Pinpoint the cell where the given text exists, returning its [x, y] midpoint coordinate. 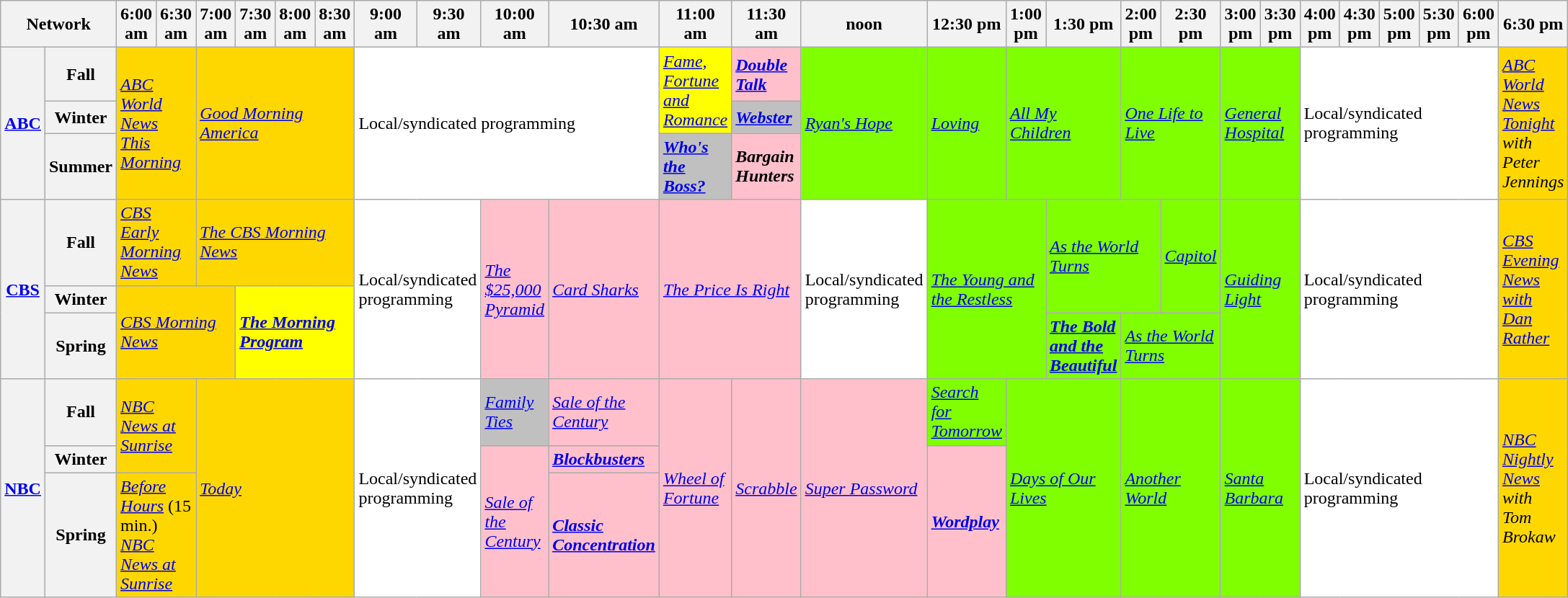
CBS Early Morning News [156, 242]
NBC News at Sunrise [156, 426]
Before Hours (15 min.)NBC News at Sunrise [156, 535]
Webster [766, 117]
ABC World News Tonight with Peter Jennings [1533, 124]
Blockbusters [604, 459]
NBC [23, 488]
ABC World News This Morning [156, 124]
1:00 pm [1025, 24]
The Young and the Restless [986, 290]
2:30 pm [1191, 24]
6:00 pm [1478, 24]
9:00 am [386, 24]
CBS Morning News [176, 332]
CBS [23, 290]
The Morning Program [296, 332]
5:30 pm [1439, 24]
7:30 am [255, 24]
Good Morning America [275, 124]
Another World [1171, 488]
8:00 am [296, 24]
Guiding Light [1260, 290]
Family Ties [515, 412]
Fame, Fortune and Romance [695, 91]
4:00 pm [1319, 24]
Who's the Boss? [695, 166]
8:30 am [335, 24]
Double Talk [766, 75]
1:30 pm [1083, 24]
Card Sharks [604, 290]
Santa Barbara [1260, 488]
Capitol [1191, 256]
7:00 am [216, 24]
9:30 am [448, 24]
ABC [23, 124]
6:30 pm [1533, 24]
Wheel of Fortune [695, 488]
One Life to Live [1171, 124]
Search for Tomorrow [966, 412]
3:00 pm [1240, 24]
General Hospital [1260, 124]
6:30 am [176, 24]
NBC Nightly News with Tom Brokaw [1533, 488]
noon [864, 24]
Loving [966, 124]
12:30 pm [966, 24]
6:00 am [137, 24]
5:00 pm [1399, 24]
The $25,000 Pyramid [515, 290]
The CBS Morning News [275, 242]
Super Password [864, 488]
Scrabble [766, 488]
Summer [81, 166]
4:30 pm [1360, 24]
Classic Concentration [604, 535]
Ryan's Hope [864, 124]
All My Children [1063, 124]
11:00 am [695, 24]
CBS Evening News with Dan Rather [1533, 290]
2:00 pm [1140, 24]
Wordplay [966, 522]
Bargain Hunters [766, 166]
10:00 am [515, 24]
Today [275, 488]
11:30 am [766, 24]
The Price Is Right [730, 290]
The Bold and the Beautiful [1083, 346]
3:30 pm [1280, 24]
Days of Our Lives [1063, 488]
Network [59, 24]
10:30 am [604, 24]
